Capture the cell that displays the provided text and extract its (X, Y) central coordinate. 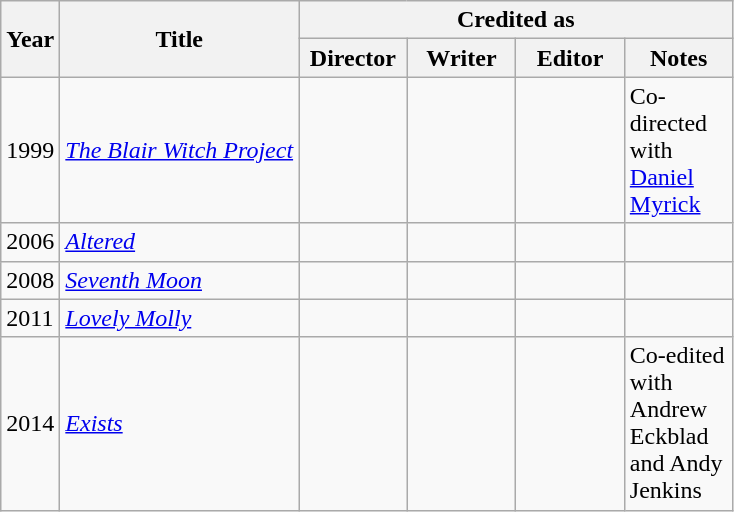
Year (30, 39)
2006 (30, 242)
The Blair Witch Project (180, 150)
2008 (30, 280)
Director (354, 58)
Exists (180, 424)
Seventh Moon (180, 280)
2011 (30, 318)
1999 (30, 150)
Writer (462, 58)
Altered (180, 242)
Credited as (516, 20)
2014 (30, 424)
Title (180, 39)
Editor (570, 58)
Co-directed with Daniel Myrick (678, 150)
Co-edited with Andrew Eckblad and Andy Jenkins (678, 424)
Notes (678, 58)
Lovely Molly (180, 318)
